Scan for the cell matching the given text and deliver its (X, Y) coordinate at center. 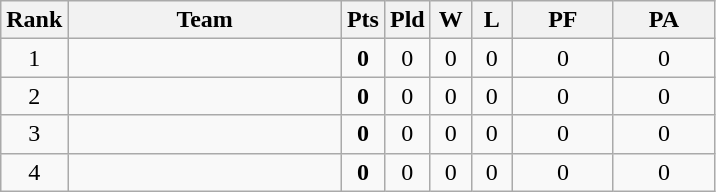
PA (664, 20)
Pld (407, 20)
4 (34, 172)
Pts (362, 20)
Rank (34, 20)
W (450, 20)
2 (34, 96)
3 (34, 134)
L (492, 20)
1 (34, 58)
PF (562, 20)
Team (205, 20)
